Provide the [x, y] coordinate of the cell's center where the given text is located.  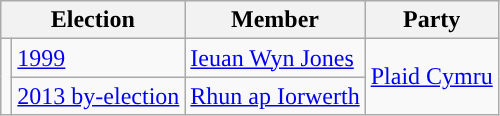
Rhun ap Iorwerth [275, 96]
Member [275, 20]
Party [432, 20]
Ieuan Wyn Jones [275, 58]
2013 by-election [98, 96]
1999 [98, 58]
Plaid Cymru [432, 77]
Election [93, 20]
